Identify which cell holds the provided text, then report its [X, Y] central coordinate. 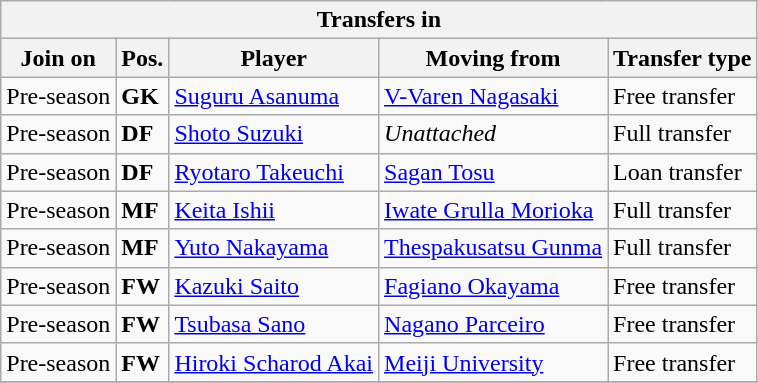
Unattached [494, 134]
V-Varen Nagasaki [494, 96]
Moving from [494, 58]
Iwate Grulla Morioka [494, 210]
Transfers in [379, 20]
Player [274, 58]
Loan transfer [682, 172]
Hiroki Scharod Akai [274, 362]
GK [142, 96]
Sagan Tosu [494, 172]
Join on [58, 58]
Transfer type [682, 58]
Fagiano Okayama [494, 286]
Shoto Suzuki [274, 134]
Pos. [142, 58]
Ryotaro Takeuchi [274, 172]
Kazuki Saito [274, 286]
Tsubasa Sano [274, 324]
Meiji University [494, 362]
Keita Ishii [274, 210]
Suguru Asanuma [274, 96]
Nagano Parceiro [494, 324]
Yuto Nakayama [274, 248]
Thespakusatsu Gunma [494, 248]
